Search for the cell housing the specified text and yield its (x, y) center coordinate. 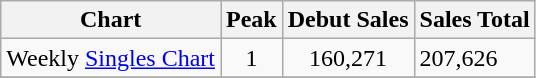
1 (252, 58)
Chart (111, 20)
Weekly Singles Chart (111, 58)
207,626 (474, 58)
Sales Total (474, 20)
160,271 (348, 58)
Peak (252, 20)
Debut Sales (348, 20)
